Search for the cell housing the specified text and yield its [x, y] center coordinate. 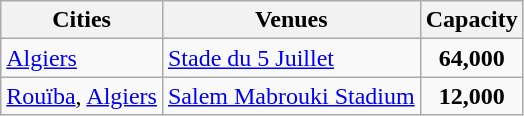
64,000 [472, 58]
Rouïba, Algiers [82, 96]
12,000 [472, 96]
Capacity [472, 20]
Venues [291, 20]
Cities [82, 20]
Algiers [82, 58]
Stade du 5 Juillet [291, 58]
Salem Mabrouki Stadium [291, 96]
